Identify which cell holds the provided text, then report its (X, Y) central coordinate. 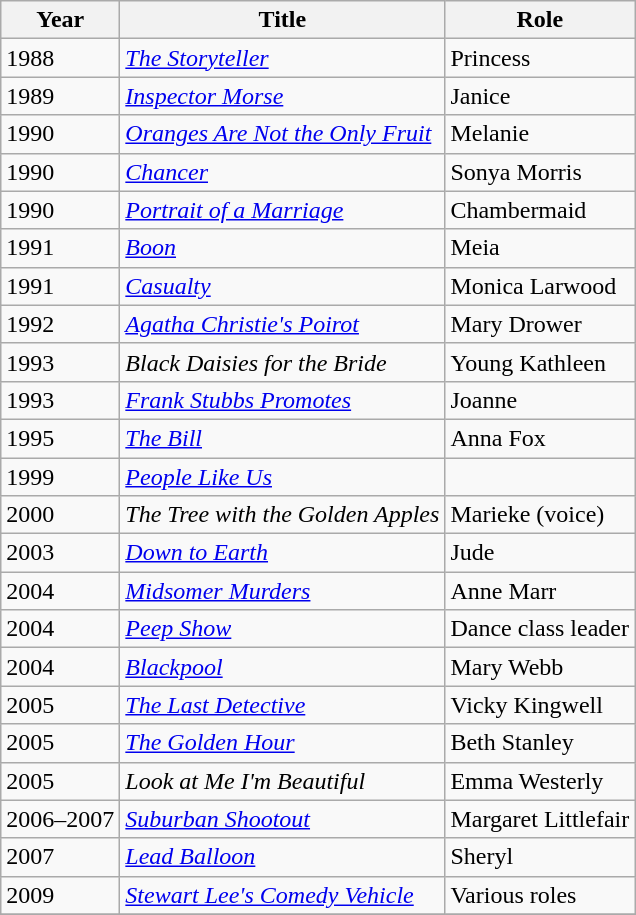
Marieke (voice) (540, 515)
Down to Earth (282, 553)
The Golden Hour (282, 743)
Chancer (282, 172)
Beth Stanley (540, 743)
Look at Me I'm Beautiful (282, 781)
Emma Westerly (540, 781)
The Storyteller (282, 58)
Dance class leader (540, 629)
Jude (540, 553)
Mary Drower (540, 324)
Boon (282, 248)
Margaret Littlefair (540, 819)
2007 (60, 857)
Role (540, 20)
Stewart Lee's Comedy Vehicle (282, 895)
Lead Balloon (282, 857)
Inspector Morse (282, 96)
Joanne (540, 400)
Peep Show (282, 629)
2006–2007 (60, 819)
Suburban Shootout (282, 819)
2009 (60, 895)
The Bill (282, 438)
Agatha Christie's Poirot (282, 324)
Janice (540, 96)
The Tree with the Golden Apples (282, 515)
Various roles (540, 895)
1999 (60, 477)
Anne Marr (540, 591)
2000 (60, 515)
Princess (540, 58)
1988 (60, 58)
Monica Larwood (540, 286)
The Last Detective (282, 705)
Melanie (540, 134)
Mary Webb (540, 667)
Blackpool (282, 667)
Portrait of a Marriage (282, 210)
Black Daisies for the Bride (282, 362)
1992 (60, 324)
Title (282, 20)
Oranges Are Not the Only Fruit (282, 134)
People Like Us (282, 477)
1995 (60, 438)
Chambermaid (540, 210)
Sheryl (540, 857)
Vicky Kingwell (540, 705)
Meia (540, 248)
2003 (60, 553)
Year (60, 20)
Sonya Morris (540, 172)
Anna Fox (540, 438)
Midsomer Murders (282, 591)
Young Kathleen (540, 362)
Frank Stubbs Promotes (282, 400)
Casualty (282, 286)
1989 (60, 96)
